Pinpoint the cell where the given text exists, returning its [x, y] midpoint coordinate. 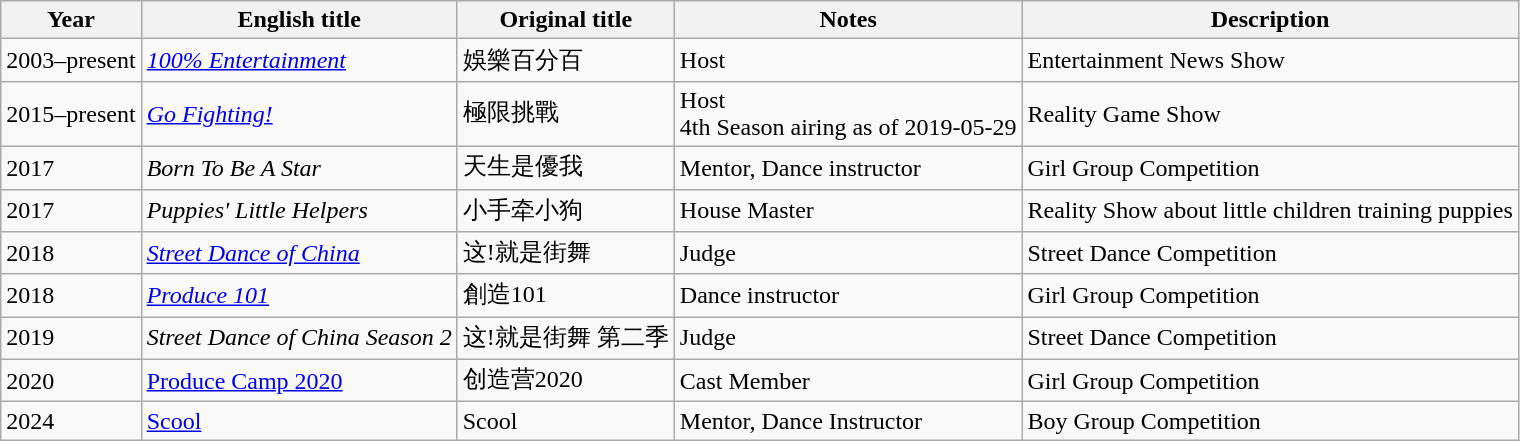
Original title [566, 20]
House Master [848, 210]
100% Entertainment [299, 60]
小手牵小狗 [566, 210]
2015–present [71, 114]
创造营2020 [566, 380]
这!就是街舞 第二季 [566, 338]
Produce Camp 2020 [299, 380]
2019 [71, 338]
極限挑戰 [566, 114]
娛樂百分百 [566, 60]
这!就是街舞 [566, 254]
Mentor, Dance instructor [848, 168]
Host [848, 60]
天生是優我 [566, 168]
Entertainment News Show [1270, 60]
創造101 [566, 296]
Year [71, 20]
Puppies' Little Helpers [299, 210]
Dance instructor [848, 296]
English title [299, 20]
2024 [71, 421]
Go Fighting! [299, 114]
Reality Game Show [1270, 114]
Notes [848, 20]
Description [1270, 20]
Mentor, Dance Instructor [848, 421]
Produce 101 [299, 296]
Street Dance of China Season 2 [299, 338]
2020 [71, 380]
Born To Be A Star [299, 168]
Host4th Season airing as of 2019-05-29 [848, 114]
Boy Group Competition [1270, 421]
Reality Show about little children training puppies [1270, 210]
Street Dance of China [299, 254]
2003–present [71, 60]
Cast Member [848, 380]
